Pinpoint the cell where the given text exists, returning its [x, y] midpoint coordinate. 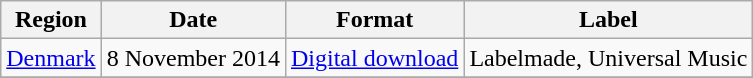
Date [193, 20]
Labelmade, Universal Music [608, 58]
Format [374, 20]
Digital download [374, 58]
8 November 2014 [193, 58]
Region [51, 20]
Denmark [51, 58]
Label [608, 20]
